Provide the [x, y] coordinate of the cell's center where the given text is located.  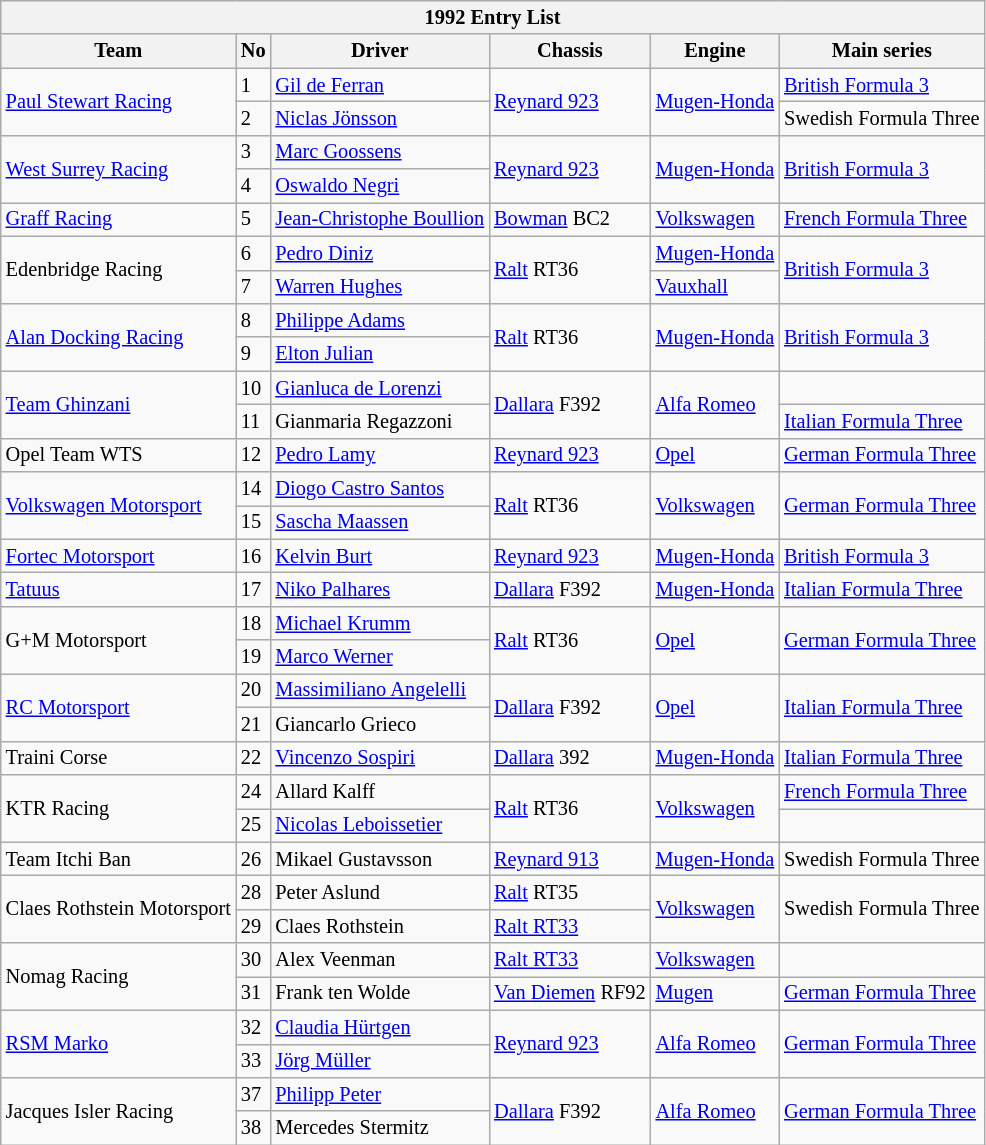
17 [254, 589]
33 [254, 1061]
Edenbridge Racing [118, 270]
Bowman BC2 [570, 219]
Sascha Maassen [380, 522]
21 [254, 724]
Niko Palhares [380, 589]
28 [254, 892]
Marco Werner [380, 657]
Gil de Ferran [380, 85]
Michael Krumm [380, 623]
Team Ghinzani [118, 404]
37 [254, 1094]
Philipp Peter [380, 1094]
7 [254, 287]
Team Itchi Ban [118, 859]
Vincenzo Sospiri [380, 758]
No [254, 51]
Paul Stewart Racing [118, 102]
Jacques Isler Racing [118, 1110]
Ralt RT35 [570, 892]
Elton Julian [380, 354]
Claes Rothstein [380, 926]
Team [118, 51]
16 [254, 556]
Oswaldo Negri [380, 186]
12 [254, 455]
30 [254, 960]
8 [254, 320]
Allard Kalff [380, 791]
Gianmaria Regazzoni [380, 421]
Chassis [570, 51]
Mugen [716, 993]
Pedro Lamy [380, 455]
4 [254, 186]
Driver [380, 51]
Reynard 913 [570, 859]
RSM Marko [118, 1044]
Pedro Diniz [380, 253]
Graff Racing [118, 219]
Giancarlo Grieco [380, 724]
Volkswagen Motorsport [118, 506]
Marc Goossens [380, 152]
24 [254, 791]
5 [254, 219]
Claes Rothstein Motorsport [118, 908]
Traini Corse [118, 758]
18 [254, 623]
Nicolas Leboissetier [380, 825]
26 [254, 859]
Vauxhall [716, 287]
Jörg Müller [380, 1061]
25 [254, 825]
15 [254, 522]
Mikael Gustavsson [380, 859]
West Surrey Racing [118, 168]
1992 Entry List [493, 17]
Kelvin Burt [380, 556]
Nomag Racing [118, 976]
G+M Motorsport [118, 640]
32 [254, 1027]
20 [254, 690]
Mercedes Stermitz [380, 1128]
10 [254, 388]
Engine [716, 51]
Main series [882, 51]
Claudia Hürtgen [380, 1027]
Warren Hughes [380, 287]
Van Diemen RF92 [570, 993]
31 [254, 993]
Dallara 392 [570, 758]
Opel Team WTS [118, 455]
Frank ten Wolde [380, 993]
Niclas Jönsson [380, 118]
Massimiliano Angelelli [380, 690]
19 [254, 657]
Philippe Adams [380, 320]
9 [254, 354]
1 [254, 85]
22 [254, 758]
11 [254, 421]
Peter Aslund [380, 892]
14 [254, 489]
29 [254, 926]
Jean-Christophe Boullion [380, 219]
Gianluca de Lorenzi [380, 388]
KTR Racing [118, 808]
Tatuus [118, 589]
38 [254, 1128]
Diogo Castro Santos [380, 489]
6 [254, 253]
RC Motorsport [118, 706]
Alan Docking Racing [118, 336]
Fortec Motorsport [118, 556]
2 [254, 118]
3 [254, 152]
Alex Veenman [380, 960]
